For the text-containing cell, return its midpoint in (x, y) coordinate format. 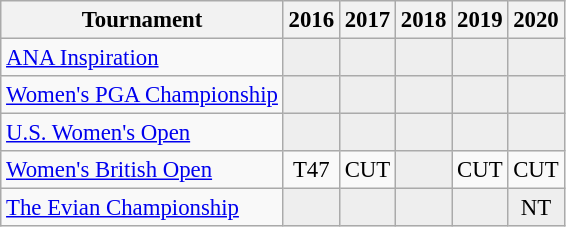
Tournament (142, 20)
2020 (536, 20)
ANA Inspiration (142, 58)
Women's British Open (142, 170)
U.S. Women's Open (142, 133)
NT (536, 208)
T47 (311, 170)
Women's PGA Championship (142, 95)
The Evian Championship (142, 208)
2019 (480, 20)
2018 (424, 20)
2017 (367, 20)
2016 (311, 20)
